Scan for the cell matching the given text and deliver its [X, Y] coordinate at center. 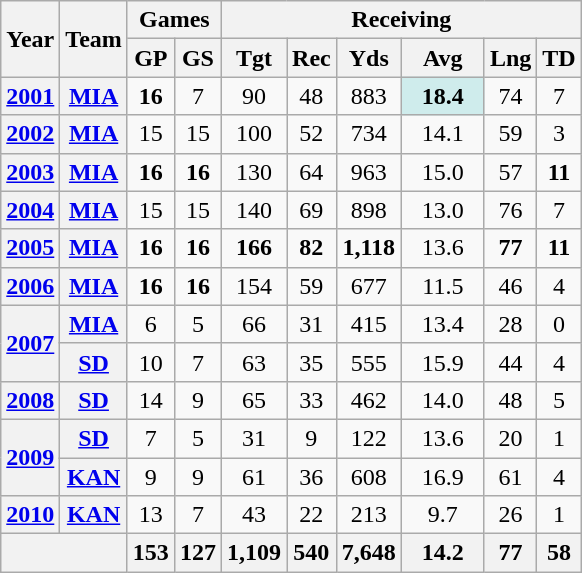
90 [254, 96]
2002 [30, 134]
608 [368, 477]
11.5 [442, 286]
64 [312, 172]
Team [94, 39]
555 [368, 362]
898 [368, 210]
28 [510, 324]
Games [174, 20]
153 [150, 553]
16.9 [442, 477]
130 [254, 172]
1,109 [254, 553]
13 [150, 515]
677 [368, 286]
66 [254, 324]
0 [559, 324]
76 [510, 210]
20 [510, 438]
166 [254, 248]
13.4 [442, 324]
2005 [30, 248]
GS [198, 58]
15.9 [442, 362]
883 [368, 96]
140 [254, 210]
Rec [312, 58]
58 [559, 553]
154 [254, 286]
Lng [510, 58]
122 [368, 438]
7,648 [368, 553]
14.0 [442, 400]
2010 [30, 515]
10 [150, 362]
2008 [30, 400]
14.1 [442, 134]
TD [559, 58]
462 [368, 400]
14.2 [442, 553]
Receiving [401, 20]
46 [510, 286]
2001 [30, 96]
52 [312, 134]
2003 [30, 172]
26 [510, 515]
65 [254, 400]
13.0 [442, 210]
57 [510, 172]
14 [150, 400]
18.4 [442, 96]
GP [150, 58]
127 [198, 553]
2007 [30, 343]
Yds [368, 58]
Tgt [254, 58]
734 [368, 134]
35 [312, 362]
540 [312, 553]
9.7 [442, 515]
43 [254, 515]
63 [254, 362]
15.0 [442, 172]
33 [312, 400]
36 [312, 477]
100 [254, 134]
2004 [30, 210]
Avg [442, 58]
69 [312, 210]
213 [368, 515]
82 [312, 248]
2006 [30, 286]
1,118 [368, 248]
415 [368, 324]
6 [150, 324]
74 [510, 96]
22 [312, 515]
963 [368, 172]
44 [510, 362]
2009 [30, 457]
3 [559, 134]
Year [30, 39]
